Extract the [x, y] coordinate from the center of the cell holding the provided text.  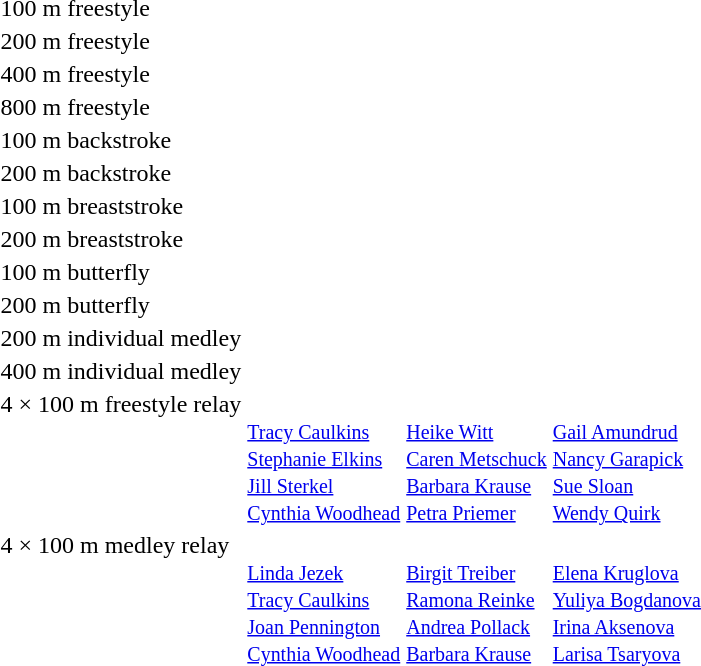
Tracy CaulkinsStephanie ElkinsJill SterkelCynthia Woodhead [324, 458]
Heike WittCaren MetschuckBarbara KrausePetra Priemer [476, 458]
